Scan for the cell matching the given text and deliver its (X, Y) coordinate at center. 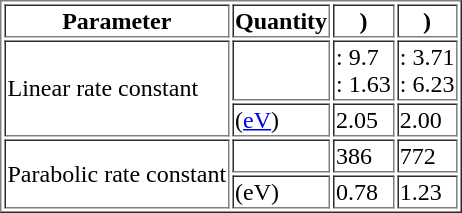
772 (428, 156)
2.00 (428, 120)
386 (364, 156)
Quantity (281, 20)
1.23 (428, 192)
: 9.7 : 1.63 (364, 70)
Linear rate constant (116, 88)
2.05 (364, 120)
0.78 (364, 192)
: 3.71 : 6.23 (428, 70)
Parabolic rate constant (116, 174)
Parameter (116, 20)
